Extract the [x, y] coordinate from the center of the cell holding the provided text.  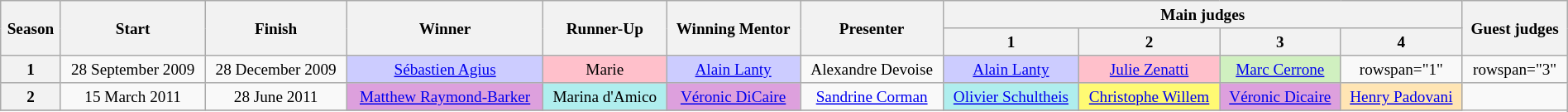
28 September 2009 [132, 70]
Alexandre Devoise [872, 70]
Main judges [1202, 15]
Guest judges [1515, 28]
Season [31, 28]
Marc Cerrone [1280, 70]
Henry Padovani [1401, 96]
Start [132, 28]
Winning Mentor [734, 28]
rowspan="3" [1515, 70]
Marina d'Amico [605, 96]
15 March 2011 [132, 96]
28 June 2011 [276, 96]
Marie [605, 70]
Winner [445, 28]
Véronic DiCaire [734, 96]
Presenter [872, 28]
rowspan="1" [1401, 70]
Christophe Willem [1150, 96]
28 December 2009 [276, 70]
Matthew Raymond-Barker [445, 96]
Runner-Up [605, 28]
Sandrine Corman [872, 96]
4 [1401, 41]
Véronic Dicaire [1280, 96]
Olivier Schultheis [1011, 96]
3 [1280, 41]
Sébastien Agius [445, 70]
Julie Zenatti [1150, 70]
Finish [276, 28]
